Capture the cell that displays the provided text and extract its (x, y) central coordinate. 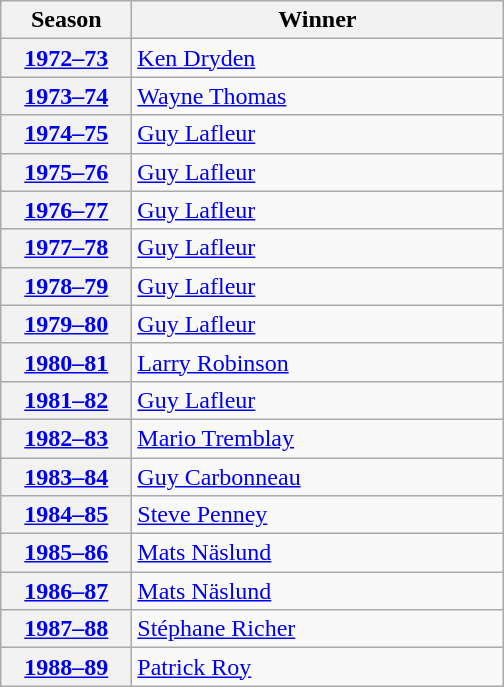
1986–87 (66, 591)
Patrick Roy (318, 667)
1988–89 (66, 667)
Season (66, 20)
1972–73 (66, 58)
Wayne Thomas (318, 96)
1975–76 (66, 172)
1980–81 (66, 362)
Winner (318, 20)
1979–80 (66, 324)
1973–74 (66, 96)
Mario Tremblay (318, 438)
Steve Penney (318, 515)
1985–86 (66, 553)
1982–83 (66, 438)
1974–75 (66, 134)
Stéphane Richer (318, 629)
1983–84 (66, 477)
1984–85 (66, 515)
Ken Dryden (318, 58)
1981–82 (66, 400)
1977–78 (66, 248)
Larry Robinson (318, 362)
1978–79 (66, 286)
1987–88 (66, 629)
Guy Carbonneau (318, 477)
1976–77 (66, 210)
